Determine the (X, Y) coordinate at the center of the cell enclosing the given text.  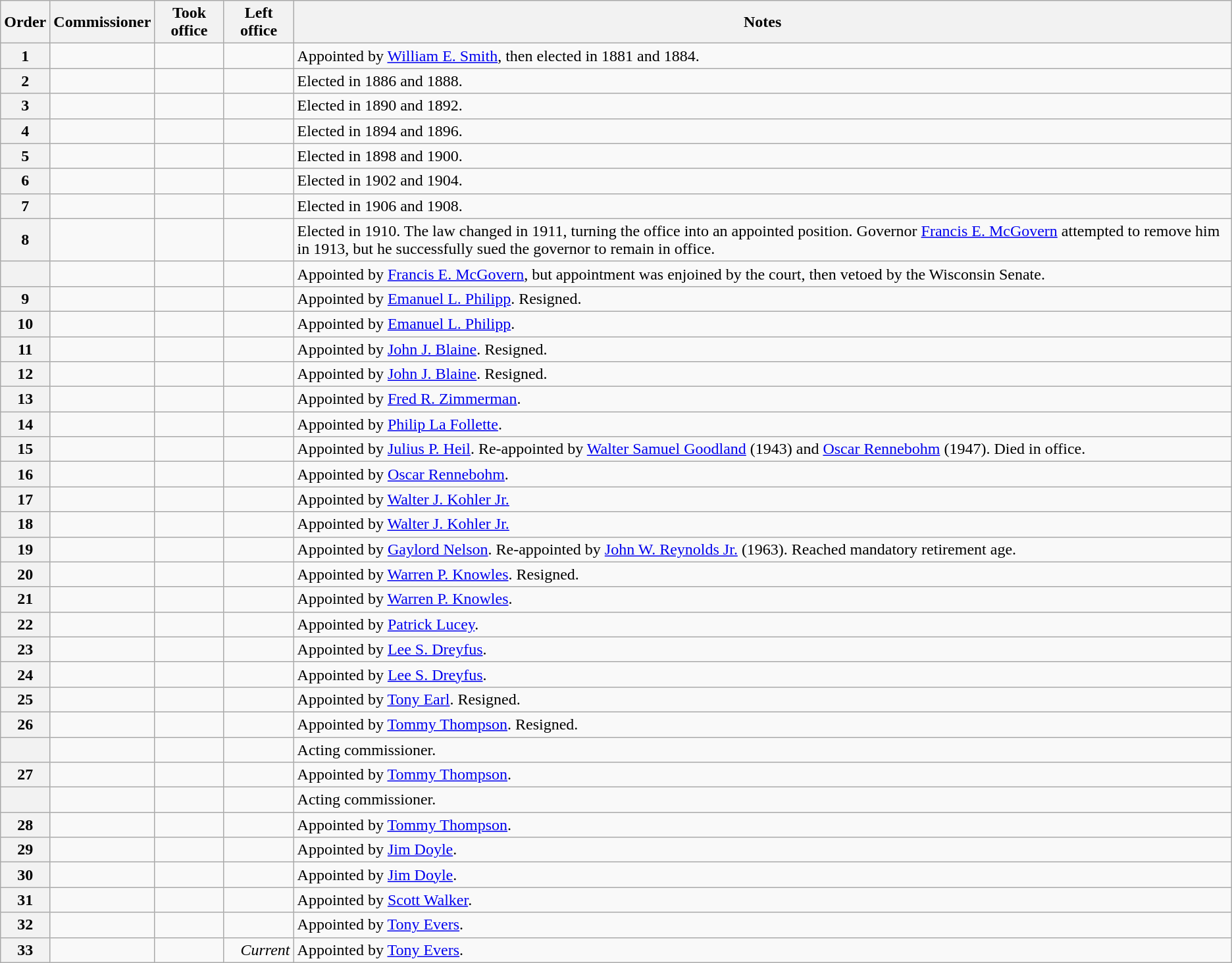
Elected in 1898 and 1900. (762, 156)
11 (25, 349)
Appointed by Scott Walker. (762, 900)
28 (25, 825)
21 (25, 599)
Elected in 1886 and 1888. (762, 81)
19 (25, 549)
Left office (259, 22)
5 (25, 156)
Appointed by Tommy Thompson. Resigned. (762, 724)
Appointed by Emanuel L. Philipp. (762, 324)
22 (25, 624)
4 (25, 131)
Notes (762, 22)
Elected in 1906 and 1908. (762, 206)
1 (25, 56)
8 (25, 239)
Appointed by Patrick Lucey. (762, 624)
Elected in 1902 and 1904. (762, 181)
Appointed by Francis E. McGovern, but appointment was enjoined by the court, then vetoed by the Wisconsin Senate. (762, 274)
16 (25, 474)
25 (25, 699)
20 (25, 574)
24 (25, 674)
2 (25, 81)
15 (25, 449)
Appointed by Gaylord Nelson. Re-appointed by John W. Reynolds Jr. (1963). Reached mandatory retirement age. (762, 549)
Appointed by William E. Smith, then elected in 1881 and 1884. (762, 56)
18 (25, 524)
7 (25, 206)
17 (25, 499)
Appointed by Tony Earl. Resigned. (762, 699)
32 (25, 925)
33 (25, 950)
3 (25, 106)
26 (25, 724)
Current (259, 950)
27 (25, 775)
Appointed by Warren P. Knowles. (762, 599)
30 (25, 875)
Elected in 1890 and 1892. (762, 106)
9 (25, 299)
Appointed by Fred R. Zimmerman. (762, 399)
10 (25, 324)
13 (25, 399)
6 (25, 181)
31 (25, 900)
Appointed by Warren P. Knowles. Resigned. (762, 574)
Commissioner (103, 22)
Appointed by Philip La Follette. (762, 424)
14 (25, 424)
12 (25, 374)
Appointed by Emanuel L. Philipp. Resigned. (762, 299)
29 (25, 850)
23 (25, 649)
Took office (190, 22)
Elected in 1894 and 1896. (762, 131)
Appointed by Julius P. Heil. Re-appointed by Walter Samuel Goodland (1943) and Oscar Rennebohm (1947). Died in office. (762, 449)
Appointed by Oscar Rennebohm. (762, 474)
Order (25, 22)
